Provide the (X, Y) coordinate of the cell's center where the given text is located.  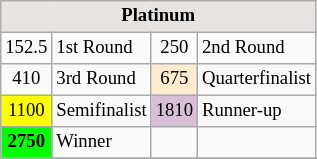
1810 (174, 112)
Runner-up (257, 112)
Platinum (158, 16)
2750 (26, 142)
Winner (102, 142)
Semifinalist (102, 112)
675 (174, 80)
1100 (26, 112)
410 (26, 80)
2nd Round (257, 48)
1st Round (102, 48)
Quarterfinalist (257, 80)
152.5 (26, 48)
250 (174, 48)
3rd Round (102, 80)
